Find where the given text appears and provide that cell's center as [x, y] coordinate. 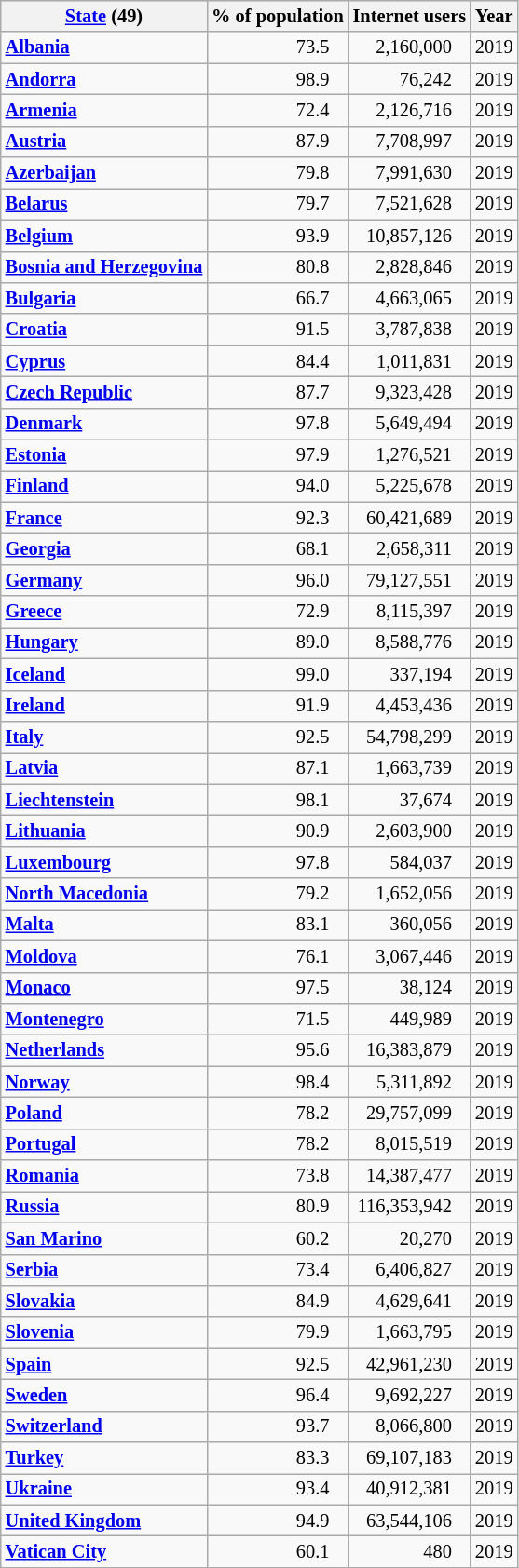
Hungary [104, 642]
68.1 [278, 548]
Albania [104, 47]
8,015,519 [410, 1144]
9,323,428 [410, 392]
54,798,299 [410, 737]
80.8 [278, 267]
Bulgaria [104, 298]
87.9 [278, 142]
92.3 [278, 518]
Turkey [104, 1458]
6,406,827 [410, 1270]
2,828,846 [410, 267]
Switzerland [104, 1426]
Norway [104, 1082]
8,588,776 [410, 642]
Finland [104, 486]
96.0 [278, 580]
Slovenia [104, 1332]
4,663,065 [410, 298]
5,311,892 [410, 1082]
Sweden [104, 1395]
Georgia [104, 548]
Montenegro [104, 1019]
Armenia [104, 110]
89.0 [278, 642]
North Macedonia [104, 894]
Latvia [104, 768]
98.4 [278, 1082]
94.0 [278, 486]
4,629,641 [410, 1301]
8,066,800 [410, 1426]
80.9 [278, 1207]
449,989 [410, 1019]
Estonia [104, 455]
91.9 [278, 706]
Andorra [104, 79]
2,126,716 [410, 110]
69,107,183 [410, 1458]
16,383,879 [410, 1050]
60,421,689 [410, 518]
Netherlands [104, 1050]
90.9 [278, 831]
63,544,106 [410, 1521]
Lithuania [104, 831]
116,353,942 [410, 1207]
Iceland [104, 674]
Poland [104, 1113]
79.9 [278, 1332]
73.8 [278, 1176]
83.1 [278, 925]
97.5 [278, 988]
93.9 [278, 236]
2,160,000 [410, 47]
98.1 [278, 800]
38,124 [410, 988]
2,658,311 [410, 548]
1,011,831 [410, 361]
73.5 [278, 47]
5,649,494 [410, 424]
5,225,678 [410, 486]
Year [494, 16]
Romania [104, 1176]
1,652,056 [410, 894]
Greece [104, 612]
337,194 [410, 674]
93.4 [278, 1489]
84.4 [278, 361]
Czech Republic [104, 392]
72.9 [278, 612]
Moldova [104, 956]
79.2 [278, 894]
1,276,521 [410, 455]
360,056 [410, 925]
7,991,630 [410, 173]
95.6 [278, 1050]
Belgium [104, 236]
72.4 [278, 110]
480 [410, 1552]
60.1 [278, 1552]
71.5 [278, 1019]
Monaco [104, 988]
4,453,436 [410, 706]
73.4 [278, 1270]
Internet users [410, 16]
98.9 [278, 79]
91.5 [278, 330]
State (49) [104, 16]
France [104, 518]
Luxembourg [104, 862]
7,521,628 [410, 204]
20,270 [410, 1238]
79,127,551 [410, 580]
3,067,446 [410, 956]
Austria [104, 142]
60.2 [278, 1238]
Slovakia [104, 1301]
1,663,795 [410, 1332]
7,708,997 [410, 142]
66.7 [278, 298]
9,692,227 [410, 1395]
40,912,381 [410, 1489]
Croatia [104, 330]
29,757,099 [410, 1113]
3,787,838 [410, 330]
Germany [104, 580]
79.7 [278, 204]
97.9 [278, 455]
Russia [104, 1207]
1,663,739 [410, 768]
94.9 [278, 1521]
Liechtenstein [104, 800]
87.7 [278, 392]
83.3 [278, 1458]
37,674 [410, 800]
79.8 [278, 173]
Belarus [104, 204]
Vatican City [104, 1552]
96.4 [278, 1395]
76.1 [278, 956]
76,242 [410, 79]
Ukraine [104, 1489]
Ireland [104, 706]
Denmark [104, 424]
San Marino [104, 1238]
Bosnia and Herzegovina [104, 267]
42,961,230 [410, 1364]
99.0 [278, 674]
584,037 [410, 862]
Cyprus [104, 361]
Serbia [104, 1270]
10,857,126 [410, 236]
8,115,397 [410, 612]
14,387,477 [410, 1176]
84.9 [278, 1301]
87.1 [278, 768]
Azerbaijan [104, 173]
93.7 [278, 1426]
Malta [104, 925]
2,603,900 [410, 831]
United Kingdom [104, 1521]
% of population [278, 16]
Italy [104, 737]
Spain [104, 1364]
Portugal [104, 1144]
